Return (X, Y) of the center of cell containing provided text 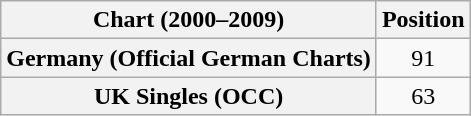
UK Singles (OCC) (189, 96)
Position (423, 20)
Chart (2000–2009) (189, 20)
63 (423, 96)
91 (423, 58)
Germany (Official German Charts) (189, 58)
